Pinpoint the cell where the given text exists, returning its (x, y) midpoint coordinate. 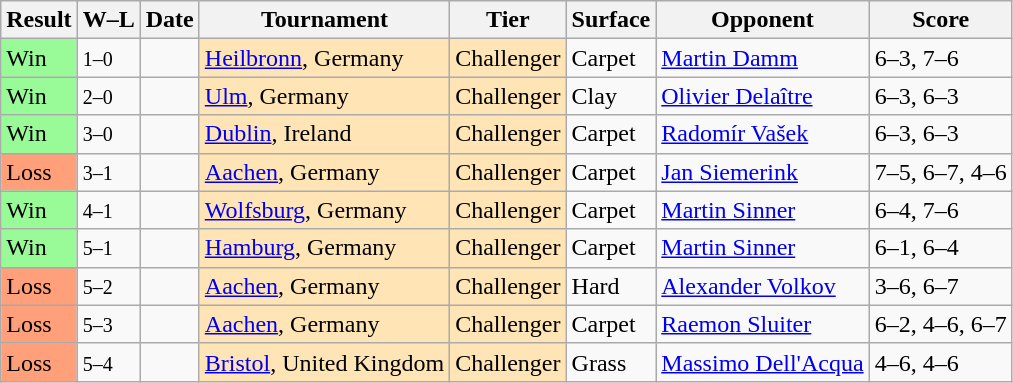
2–0 (108, 96)
6–4, 7–6 (940, 210)
3–1 (108, 172)
6–2, 4–6, 6–7 (940, 324)
5–3 (108, 324)
Hard (611, 286)
Massimo Dell'Acqua (762, 362)
Dublin, Ireland (324, 134)
Tier (508, 20)
1–0 (108, 58)
4–6, 4–6 (940, 362)
Alexander Volkov (762, 286)
4–1 (108, 210)
3–0 (108, 134)
Tournament (324, 20)
3–6, 6–7 (940, 286)
Score (940, 20)
Heilbronn, Germany (324, 58)
Bristol, United Kingdom (324, 362)
Ulm, Germany (324, 96)
W–L (108, 20)
5–1 (108, 248)
Result (39, 20)
Hamburg, Germany (324, 248)
Surface (611, 20)
Jan Siemerink (762, 172)
5–4 (108, 362)
Grass (611, 362)
Martin Damm (762, 58)
6–3, 7–6 (940, 58)
6–1, 6–4 (940, 248)
7–5, 6–7, 4–6 (940, 172)
Opponent (762, 20)
Olivier Delaître (762, 96)
Date (170, 20)
Clay (611, 96)
Radomír Vašek (762, 134)
Raemon Sluiter (762, 324)
Wolfsburg, Germany (324, 210)
5–2 (108, 286)
